For the text-containing cell, return its midpoint in [x, y] coordinate format. 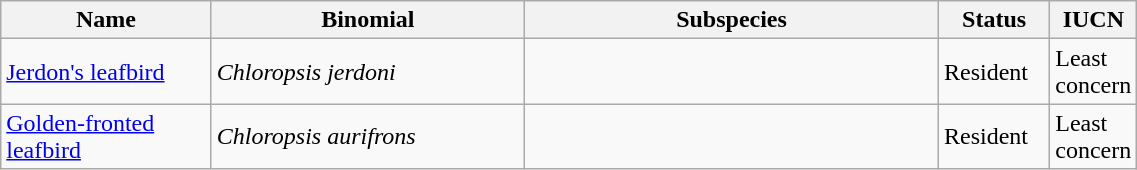
IUCN [1094, 20]
Jerdon's leafbird [106, 72]
Chloropsis jerdoni [368, 72]
Chloropsis aurifrons [368, 136]
Binomial [368, 20]
Name [106, 20]
Subspecies [732, 20]
Golden-fronted leafbird [106, 136]
Status [994, 20]
